Find where the given text appears and provide that cell's center as [x, y] coordinate. 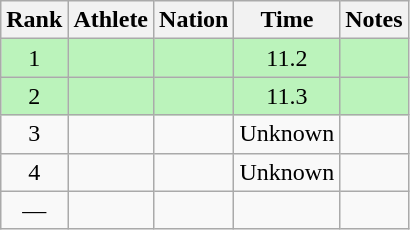
11.3 [287, 96]
3 [34, 134]
4 [34, 172]
2 [34, 96]
— [34, 210]
1 [34, 58]
11.2 [287, 58]
Athlete [111, 20]
Rank [34, 20]
Notes [374, 20]
Time [287, 20]
Nation [194, 20]
